Determine the (X, Y) coordinate at the center of the cell enclosing the given text.  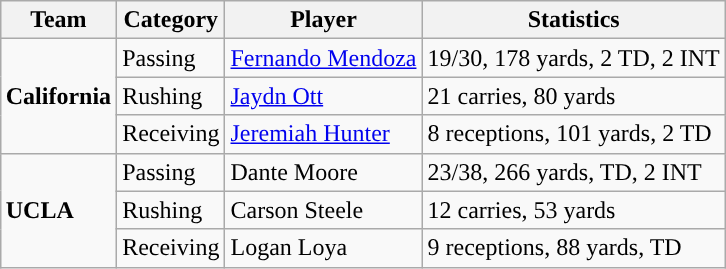
Logan Loya (324, 248)
8 receptions, 101 yards, 2 TD (574, 134)
21 carries, 80 yards (574, 96)
UCLA (58, 210)
Player (324, 20)
Jaydn Ott (324, 96)
9 receptions, 88 yards, TD (574, 248)
23/38, 266 yards, TD, 2 INT (574, 172)
Fernando Mendoza (324, 58)
Jeremiah Hunter (324, 134)
Dante Moore (324, 172)
Carson Steele (324, 210)
12 carries, 53 yards (574, 210)
California (58, 96)
Team (58, 20)
Category (171, 20)
19/30, 178 yards, 2 TD, 2 INT (574, 58)
Statistics (574, 20)
